Detect which cell encompasses the target text, then output its [X, Y] center coordinate. 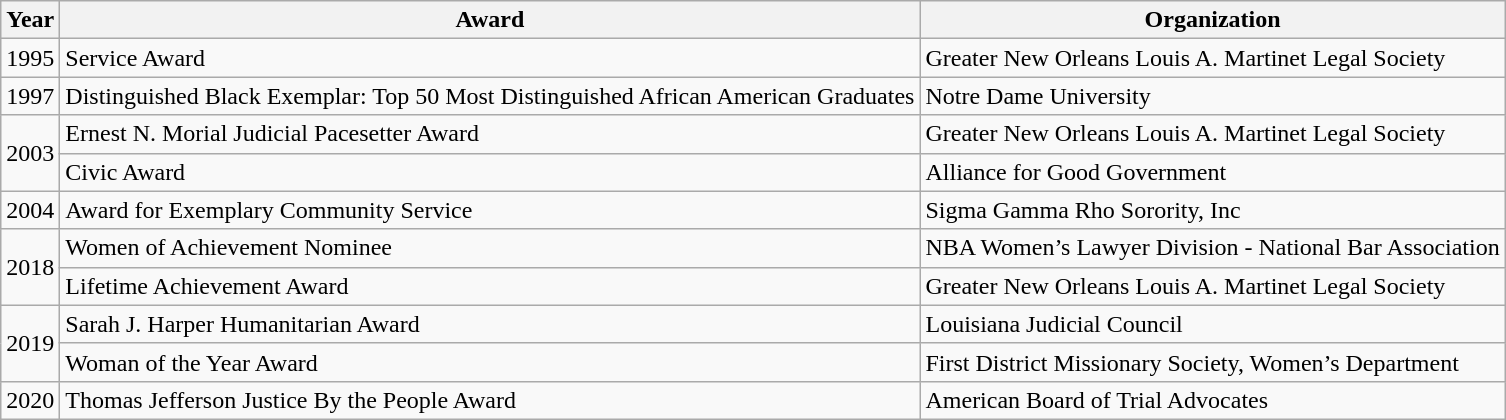
Service Award [490, 58]
Award for Exemplary Community Service [490, 210]
Sigma Gamma Rho Sorority, Inc [1212, 210]
1995 [30, 58]
Civic Award [490, 172]
Woman of the Year Award [490, 362]
Thomas Jefferson Justice By the People Award [490, 400]
2020 [30, 400]
Distinguished Black Exemplar: Top 50 Most Distinguished African American Graduates [490, 96]
Notre Dame University [1212, 96]
Organization [1212, 20]
American Board of Trial Advocates [1212, 400]
Lifetime Achievement Award [490, 286]
2018 [30, 267]
2003 [30, 153]
Louisiana Judicial Council [1212, 324]
Alliance for Good Government [1212, 172]
1997 [30, 96]
2019 [30, 343]
NBA Women’s Lawyer Division - National Bar Association [1212, 248]
Ernest N. Morial Judicial Pacesetter Award [490, 134]
First District Missionary Society, Women’s Department [1212, 362]
2004 [30, 210]
Women of Achievement Nominee [490, 248]
Year [30, 20]
Award [490, 20]
Sarah J. Harper Humanitarian Award [490, 324]
